From the cell containing the given text, extract its center point as [x, y] coordinate. 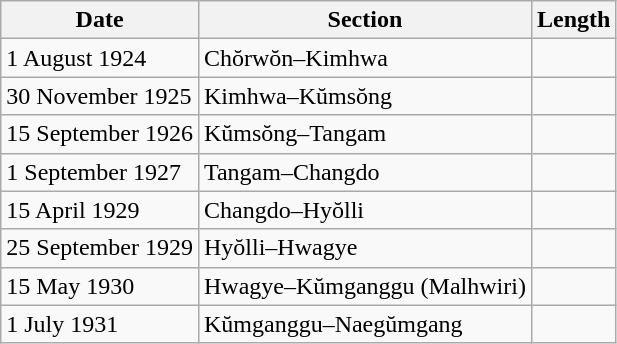
15 May 1930 [100, 286]
Hyŏlli–Hwagye [364, 248]
Hwagye–Kŭmganggu (Malhwiri) [364, 286]
Length [573, 20]
Tangam–Changdo [364, 172]
Kimhwa–Kŭmsŏng [364, 96]
15 September 1926 [100, 134]
1 August 1924 [100, 58]
15 April 1929 [100, 210]
Kŭmsŏng–Tangam [364, 134]
1 July 1931 [100, 324]
Chŏrwŏn–Kimhwa [364, 58]
Date [100, 20]
1 September 1927 [100, 172]
Kŭmganggu–Naegŭmgang [364, 324]
25 September 1929 [100, 248]
Section [364, 20]
Changdo–Hyŏlli [364, 210]
30 November 1925 [100, 96]
